Return the (x, y) coordinate for the center point of the cell that contains the specified text.  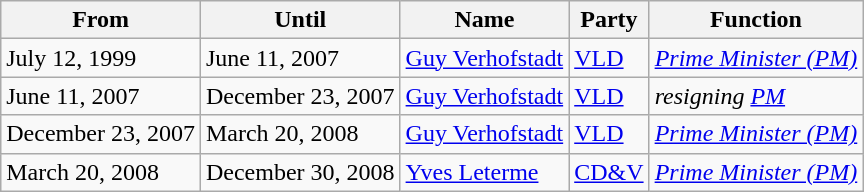
Function (756, 20)
resigning PM (756, 96)
December 30, 2008 (300, 172)
Until (300, 20)
Party (609, 20)
Yves Leterme (484, 172)
CD&V (609, 172)
Name (484, 20)
July 12, 1999 (101, 58)
From (101, 20)
